Pinpoint the cell where the given text exists, returning its [x, y] midpoint coordinate. 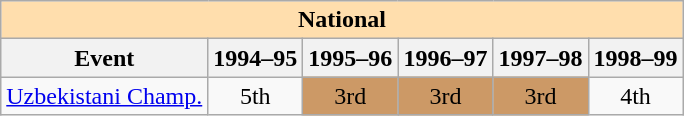
1998–99 [636, 58]
4th [636, 96]
1994–95 [256, 58]
Event [104, 58]
Uzbekistani Champ. [104, 96]
National [342, 20]
5th [256, 96]
1996–97 [446, 58]
1997–98 [540, 58]
1995–96 [350, 58]
